Determine the (x, y) coordinate at the center of the cell enclosing the given text.  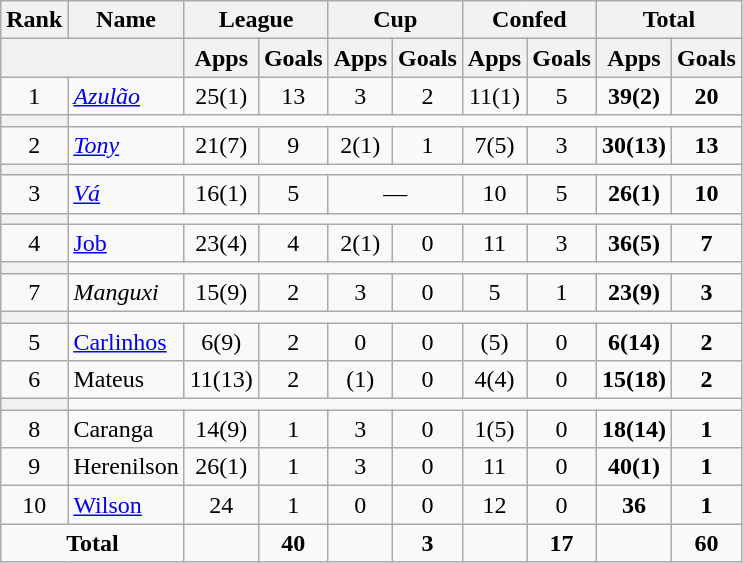
30(13) (634, 145)
Manguxi (126, 292)
20 (707, 96)
36(5) (634, 243)
60 (707, 543)
Herenilson (126, 467)
11(13) (221, 380)
Caranga (126, 429)
Mateus (126, 380)
40(1) (634, 467)
24 (221, 505)
6(14) (634, 341)
Carlinhos (126, 341)
(1) (360, 380)
25(1) (221, 96)
Cup (395, 20)
7(5) (494, 145)
11(1) (494, 96)
1(5) (494, 429)
21(7) (221, 145)
— (395, 194)
39(2) (634, 96)
12 (494, 505)
Wilson (126, 505)
Rank (34, 20)
23(4) (221, 243)
Job (126, 243)
Name (126, 20)
17 (562, 543)
18(14) (634, 429)
14(9) (221, 429)
15(9) (221, 292)
League (256, 20)
6 (34, 380)
36 (634, 505)
(5) (494, 341)
Tony (126, 145)
Vá (126, 194)
Confed (529, 20)
4(4) (494, 380)
15(18) (634, 380)
23(9) (634, 292)
16(1) (221, 194)
8 (34, 429)
40 (293, 543)
6(9) (221, 341)
Azulão (126, 96)
